Extract the [X, Y] coordinate from the center of the cell holding the provided text.  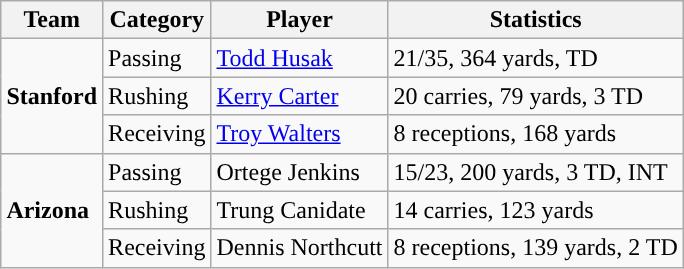
21/35, 364 yards, TD [536, 58]
8 receptions, 168 yards [536, 134]
20 carries, 79 yards, 3 TD [536, 96]
Stanford [52, 96]
Team [52, 20]
Ortege Jenkins [300, 172]
14 carries, 123 yards [536, 210]
15/23, 200 yards, 3 TD, INT [536, 172]
Kerry Carter [300, 96]
8 receptions, 139 yards, 2 TD [536, 248]
Arizona [52, 210]
Dennis Northcutt [300, 248]
Trung Canidate [300, 210]
Todd Husak [300, 58]
Troy Walters [300, 134]
Player [300, 20]
Statistics [536, 20]
Category [157, 20]
